Find where the given text appears and provide that cell's center as [X, Y] coordinate. 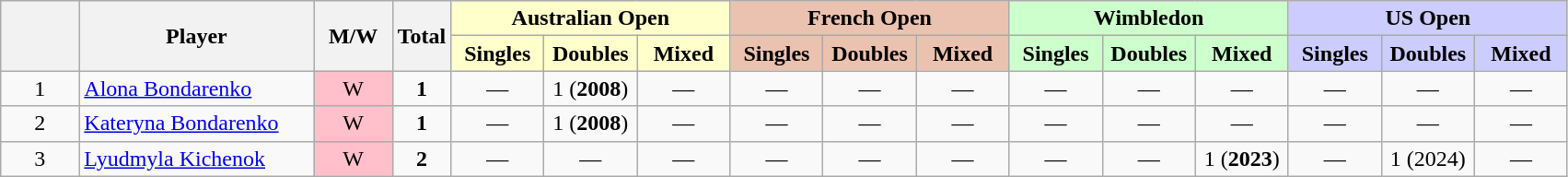
Alona Bondarenko [197, 88]
Kateryna Bondarenko [197, 124]
Wimbledon [1149, 18]
1 (2024) [1427, 159]
Australian Open [591, 18]
US Open [1427, 18]
1 (2023) [1241, 159]
Total [422, 36]
Player [197, 36]
3 [41, 159]
French Open [869, 18]
M/W [354, 36]
Lyudmyla Kichenok [197, 159]
